Locate the cell with the specified text and output its (x, y) center coordinate. 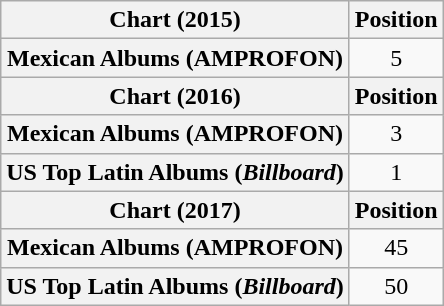
50 (396, 286)
Chart (2015) (176, 20)
3 (396, 134)
1 (396, 172)
Chart (2017) (176, 210)
5 (396, 58)
45 (396, 248)
Chart (2016) (176, 96)
